Determine the (x, y) coordinate at the center of the cell enclosing the given text.  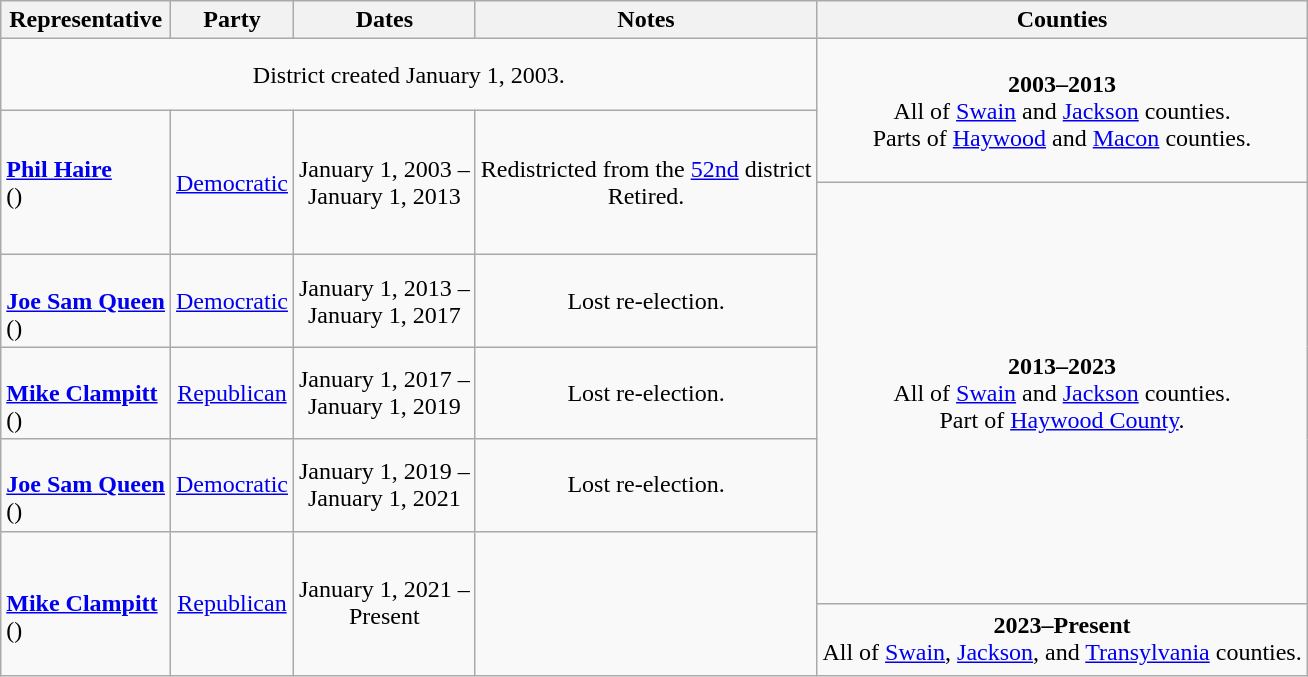
2003–2013 All of Swain and Jackson counties. Parts of Haywood and Macon counties. (1062, 111)
Phil Haire() (86, 183)
Party (232, 20)
District created January 1, 2003. (409, 75)
Counties (1062, 20)
January 1, 2003 – January 1, 2013 (384, 183)
2023–Present All of Swain, Jackson, and Transylvania counties. (1062, 639)
Notes (646, 20)
Representative (86, 20)
Dates (384, 20)
January 1, 2017 – January 1, 2019 (384, 393)
January 1, 2013 – January 1, 2017 (384, 301)
Redistricted from the 52nd district Retired. (646, 183)
January 1, 2019 – January 1, 2021 (384, 485)
January 1, 2021 – Present (384, 603)
2013–2023 All of Swain and Jackson counties. Part of Haywood County. (1062, 393)
